Provide the (x, y) coordinate of the cell's center where the given text is located.  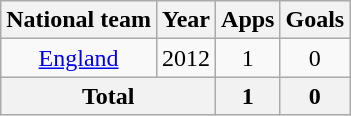
Year (186, 20)
2012 (186, 58)
Total (108, 96)
National team (79, 20)
England (79, 58)
Apps (248, 20)
Goals (315, 20)
